Pinpoint the cell where the given text exists, returning its [x, y] midpoint coordinate. 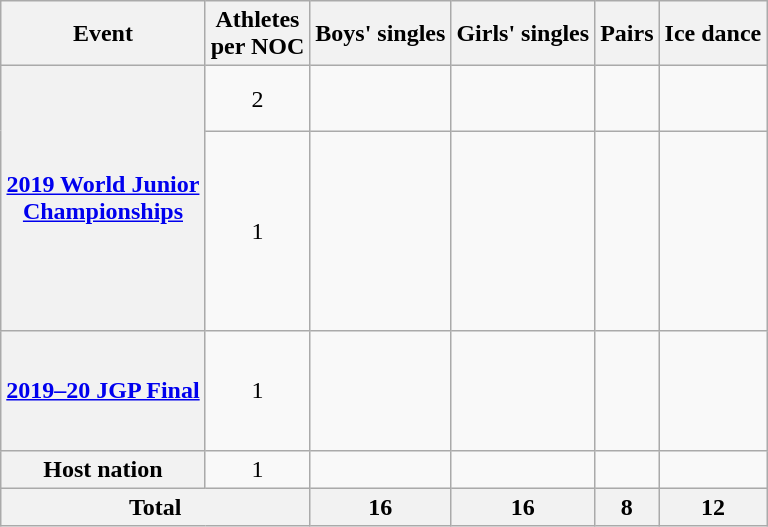
Total [156, 507]
Boys' singles [380, 34]
8 [627, 507]
2019 World JuniorChampionships [103, 198]
Athletesper NOC [258, 34]
Event [103, 34]
Ice dance [713, 34]
2 [258, 98]
Host nation [103, 469]
12 [713, 507]
Girls' singles [523, 34]
2019–20 JGP Final [103, 390]
Pairs [627, 34]
